Return [x, y] of the center of cell containing provided text 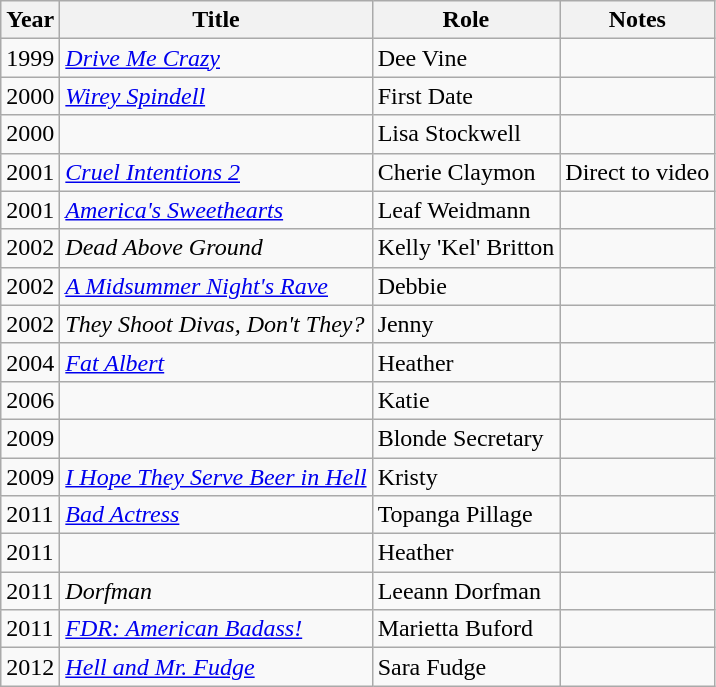
Role [466, 20]
Cherie Claymon [466, 172]
Lisa Stockwell [466, 134]
Fat Albert [216, 362]
Dee Vine [466, 58]
First Date [466, 96]
I Hope They Serve Beer in Hell [216, 477]
Jenny [466, 324]
Year [30, 20]
Kristy [466, 477]
Cruel Intentions 2 [216, 172]
Leaf Weidmann [466, 210]
1999 [30, 58]
Direct to video [638, 172]
Dorfman [216, 591]
Wirey Spindell [216, 96]
Drive Me Crazy [216, 58]
Leeann Dorfman [466, 591]
Katie [466, 400]
Kelly 'Kel' Britton [466, 248]
A Midsummer Night's Rave [216, 286]
2006 [30, 400]
Notes [638, 20]
Debbie [466, 286]
Bad Actress [216, 515]
2012 [30, 667]
Marietta Buford [466, 629]
Title [216, 20]
Blonde Secretary [466, 438]
America's Sweethearts [216, 210]
Hell and Mr. Fudge [216, 667]
FDR: American Badass! [216, 629]
Topanga Pillage [466, 515]
Sara Fudge [466, 667]
They Shoot Divas, Don't They? [216, 324]
Dead Above Ground [216, 248]
2004 [30, 362]
